Output the [X, Y] coordinate of the center of the cell containing the given text.  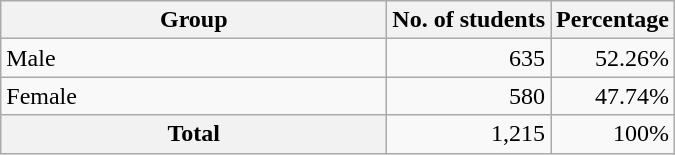
Female [194, 96]
Male [194, 58]
Group [194, 20]
Total [194, 134]
52.26% [613, 58]
Percentage [613, 20]
580 [469, 96]
100% [613, 134]
1,215 [469, 134]
635 [469, 58]
47.74% [613, 96]
No. of students [469, 20]
